Search for the cell housing the specified text and yield its (x, y) center coordinate. 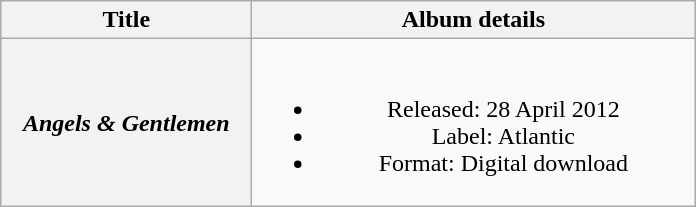
Album details (474, 20)
Released: 28 April 2012Label: AtlanticFormat: Digital download (474, 122)
Title (126, 20)
Angels & Gentlemen (126, 122)
